Provide the (x, y) coordinate of the cell's center where the given text is located.  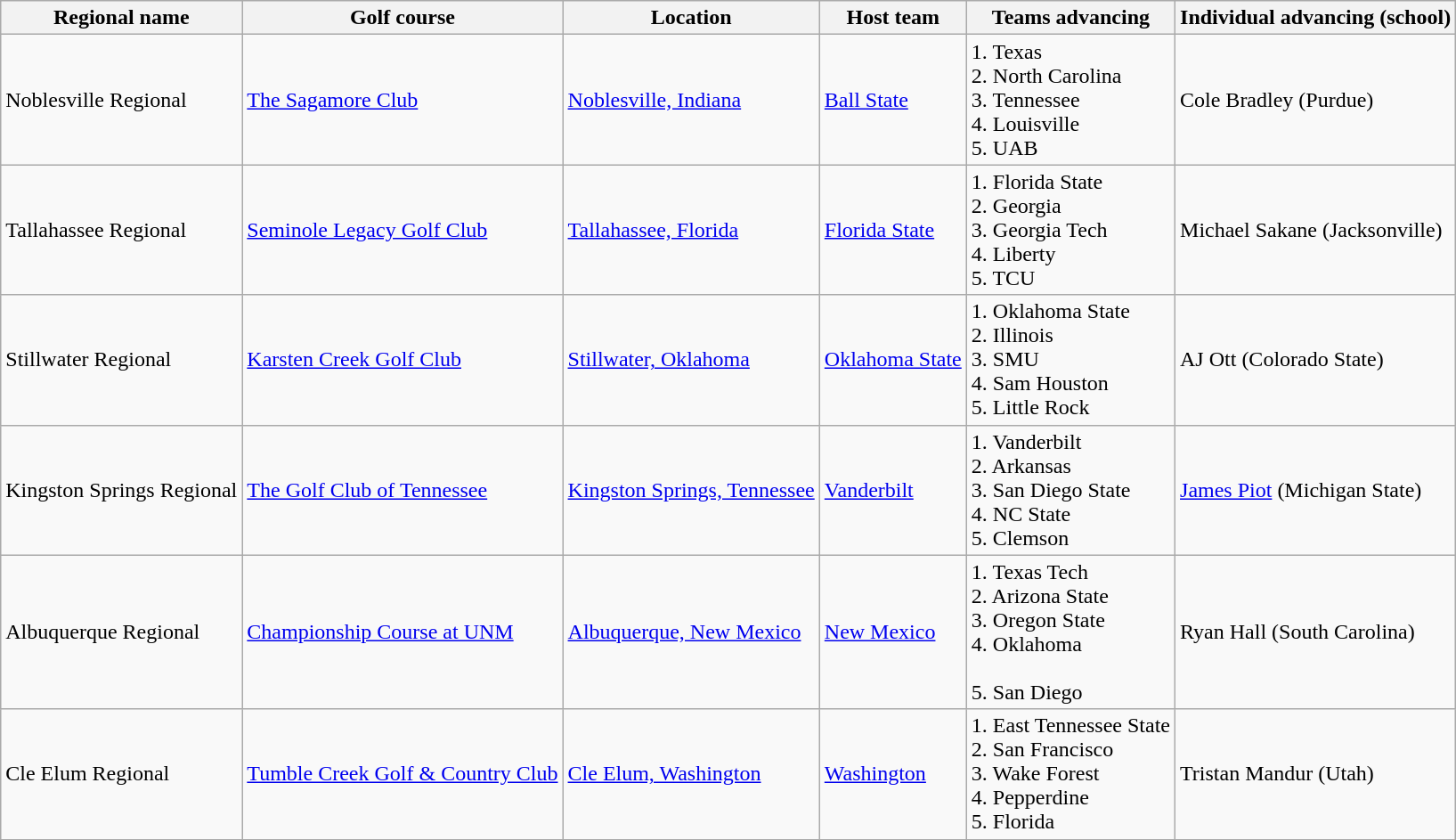
Oklahoma State (892, 360)
Albuquerque, New Mexico (691, 632)
1. Vanderbilt2. Arkansas3. San Diego State4. NC State5. Clemson (1070, 490)
Tallahassee Regional (121, 230)
Michael Sakane (Jacksonville) (1316, 230)
Cle Elum Regional (121, 774)
Noblesville Regional (121, 100)
James Piot (Michigan State) (1316, 490)
Cole Bradley (Purdue) (1316, 100)
Location (691, 18)
Kingston Springs Regional (121, 490)
AJ Ott (Colorado State) (1316, 360)
Kingston Springs, Tennessee (691, 490)
Regional name (121, 18)
Stillwater Regional (121, 360)
The Golf Club of Tennessee (403, 490)
1. Texas Tech2. Arizona State3. Oregon State4. Oklahoma5. San Diego (1070, 632)
Cle Elum, Washington (691, 774)
Stillwater, Oklahoma (691, 360)
Ryan Hall (South Carolina) (1316, 632)
1. Texas2. North Carolina3. Tennessee4. Louisville5. UAB (1070, 100)
Tumble Creek Golf & Country Club (403, 774)
Championship Course at UNM (403, 632)
Washington (892, 774)
Tristan Mandur (Utah) (1316, 774)
Teams advancing (1070, 18)
Karsten Creek Golf Club (403, 360)
1. Florida State2. Georgia3. Georgia Tech4. Liberty5. TCU (1070, 230)
Tallahassee, Florida (691, 230)
Golf course (403, 18)
New Mexico (892, 632)
Ball State (892, 100)
Noblesville, Indiana (691, 100)
Individual advancing (school) (1316, 18)
1. Oklahoma State2. Illinois3. SMU4. Sam Houston5. Little Rock (1070, 360)
Florida State (892, 230)
Seminole Legacy Golf Club (403, 230)
Albuquerque Regional (121, 632)
Host team (892, 18)
1. East Tennessee State2. San Francisco3. Wake Forest4. Pepperdine5. Florida (1070, 774)
Vanderbilt (892, 490)
The Sagamore Club (403, 100)
